Locate the cell with the specified text and output its (X, Y) center coordinate. 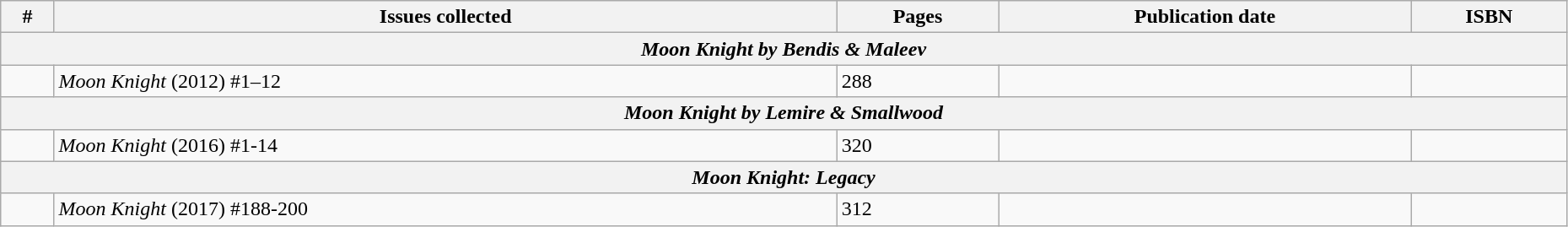
312 (918, 209)
Moon Knight (2016) #1-14 (445, 145)
320 (918, 145)
Moon Knight by Bendis & Maleev (784, 49)
ISBN (1489, 17)
Moon Knight by Lemire & Smallwood (784, 113)
Moon Knight (2017) #188-200 (445, 209)
288 (918, 81)
Pages (918, 17)
Publication date (1205, 17)
Moon Knight: Legacy (784, 177)
Issues collected (445, 17)
# (27, 17)
Moon Knight (2012) #1–12 (445, 81)
